Extract the [x, y] coordinate from the center of the cell holding the provided text.  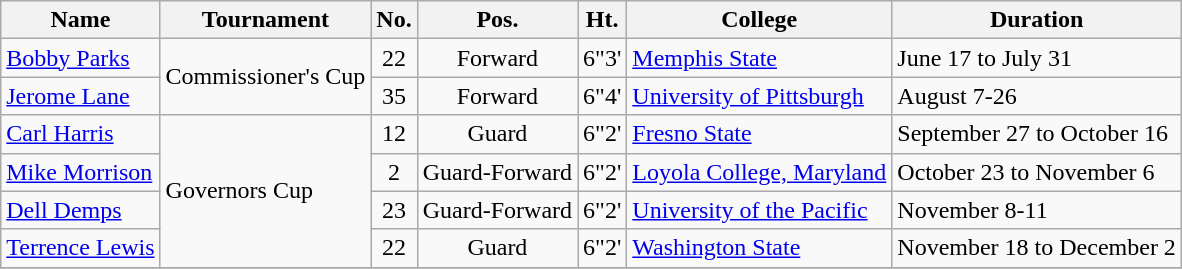
2 [394, 172]
12 [394, 134]
6"3' [602, 58]
Fresno State [760, 134]
October 23 to November 6 [1037, 172]
No. [394, 20]
Tournament [266, 20]
35 [394, 96]
23 [394, 210]
College [760, 20]
Jerome Lane [80, 96]
June 17 to July 31 [1037, 58]
Dell Demps [80, 210]
Mike Morrison [80, 172]
November 8-11 [1037, 210]
Washington State [760, 248]
Governors Cup [266, 191]
Duration [1037, 20]
November 18 to December 2 [1037, 248]
Terrence Lewis [80, 248]
University of the Pacific [760, 210]
Bobby Parks [80, 58]
Memphis State [760, 58]
Pos. [497, 20]
Name [80, 20]
Loyola College, Maryland [760, 172]
August 7-26 [1037, 96]
6"4' [602, 96]
Carl Harris [80, 134]
University of Pittsburgh [760, 96]
Commissioner's Cup [266, 77]
Ht. [602, 20]
September 27 to October 16 [1037, 134]
